For the text-containing cell, return its midpoint in (x, y) coordinate format. 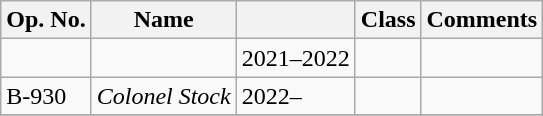
2021–2022 (296, 58)
Op. No. (46, 20)
Class (388, 20)
Name (164, 20)
Colonel Stock (164, 96)
2022– (296, 96)
Comments (482, 20)
B-930 (46, 96)
